Return the (X, Y) coordinate for the center point of the cell that contains the specified text.  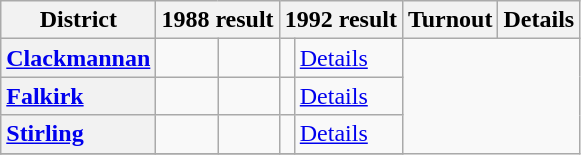
Clackmannan (78, 58)
1992 result (340, 20)
Turnout (450, 20)
District (78, 20)
Stirling (78, 134)
1988 result (218, 20)
Falkirk (78, 96)
